Pinpoint the cell where the given text exists, returning its (x, y) midpoint coordinate. 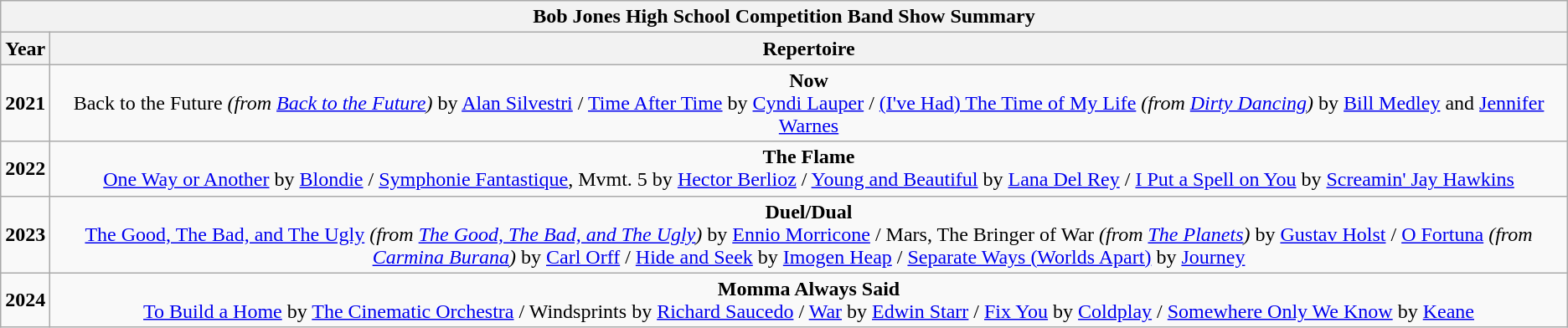
2024 (25, 300)
Repertoire (809, 49)
2022 (25, 169)
Bob Jones High School Competition Band Show Summary (784, 17)
2021 (25, 103)
Year (25, 49)
2023 (25, 234)
